Output the [x, y] coordinate of the center of the cell containing the given text.  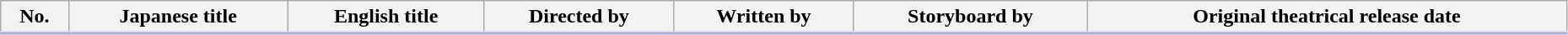
No. [35, 17]
Written by [764, 17]
English title [386, 17]
Storyboard by [970, 17]
Original theatrical release date [1328, 17]
Directed by [579, 17]
Japanese title [178, 17]
